Capture the cell that displays the provided text and extract its [X, Y] central coordinate. 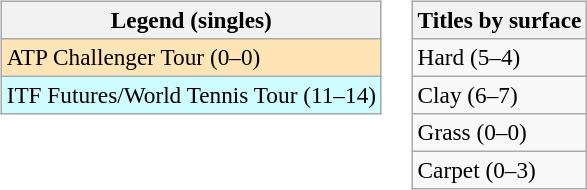
Hard (5–4) [500, 57]
ITF Futures/World Tennis Tour (11–14) [191, 95]
ATP Challenger Tour (0–0) [191, 57]
Clay (6–7) [500, 95]
Grass (0–0) [500, 133]
Titles by surface [500, 20]
Carpet (0–3) [500, 171]
Legend (singles) [191, 20]
